Return (x, y) of the center of cell containing provided text 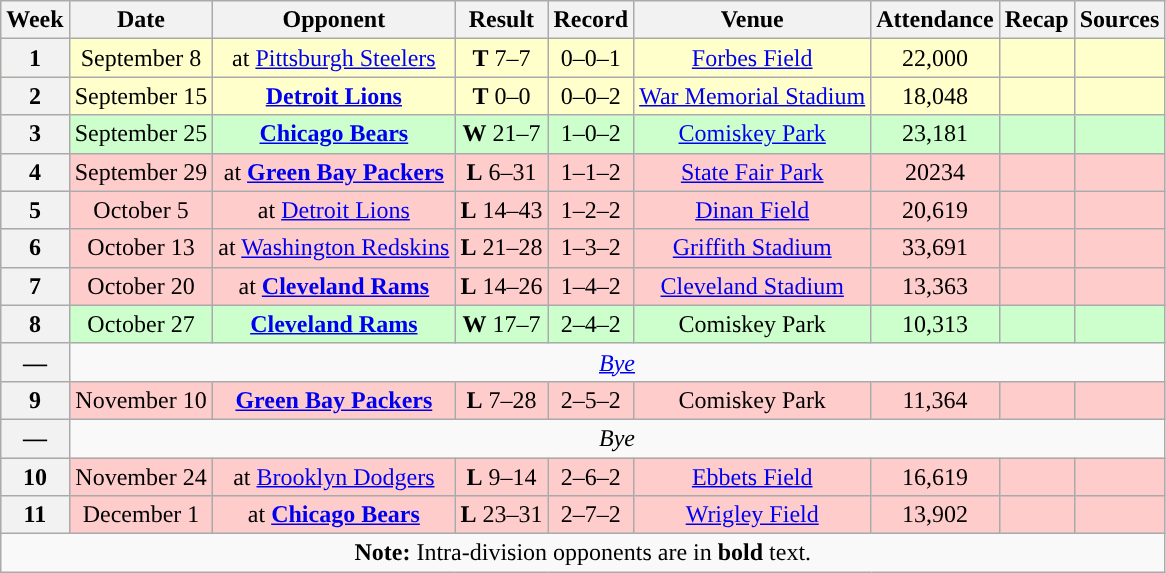
September 15 (141, 96)
7 (35, 286)
Sources (1120, 20)
1–4–2 (591, 286)
L 14–43 (502, 210)
L 9–14 (502, 477)
23,181 (935, 134)
20234 (935, 172)
Cleveland Stadium (752, 286)
W 17–7 (502, 324)
2–5–2 (591, 400)
4 (35, 172)
1–0–2 (591, 134)
Griffith Stadium (752, 248)
September 25 (141, 134)
at Washington Redskins (334, 248)
6 (35, 248)
Forbes Field (752, 58)
11,364 (935, 400)
November 10 (141, 400)
October 5 (141, 210)
T 0–0 (502, 96)
1–3–2 (591, 248)
16,619 (935, 477)
Recap (1036, 20)
22,000 (935, 58)
W 21–7 (502, 134)
September 8 (141, 58)
State Fair Park (752, 172)
Dinan Field (752, 210)
Detroit Lions (334, 96)
Ebbets Field (752, 477)
11 (35, 515)
1–2–2 (591, 210)
October 13 (141, 248)
0–0–1 (591, 58)
2–7–2 (591, 515)
1–1–2 (591, 172)
2 (35, 96)
Result (502, 20)
September 29 (141, 172)
Week (35, 20)
Cleveland Rams (334, 324)
18,048 (935, 96)
2–4–2 (591, 324)
L 7–28 (502, 400)
at Cleveland Rams (334, 286)
10,313 (935, 324)
5 (35, 210)
Opponent (334, 20)
13,902 (935, 515)
1 (35, 58)
8 (35, 324)
20,619 (935, 210)
November 24 (141, 477)
War Memorial Stadium (752, 96)
Wrigley Field (752, 515)
December 1 (141, 515)
Attendance (935, 20)
9 (35, 400)
Green Bay Packers (334, 400)
at Pittsburgh Steelers (334, 58)
0–0–2 (591, 96)
October 20 (141, 286)
Date (141, 20)
at Chicago Bears (334, 515)
33,691 (935, 248)
10 (35, 477)
Note: Intra-division opponents are in bold text. (583, 553)
L 21–28 (502, 248)
3 (35, 134)
at Green Bay Packers (334, 172)
Chicago Bears (334, 134)
at Detroit Lions (334, 210)
L 14–26 (502, 286)
at Brooklyn Dodgers (334, 477)
13,363 (935, 286)
L 6–31 (502, 172)
Record (591, 20)
T 7–7 (502, 58)
October 27 (141, 324)
2–6–2 (591, 477)
Venue (752, 20)
L 23–31 (502, 515)
